Scan for the cell matching the given text and deliver its [X, Y] coordinate at center. 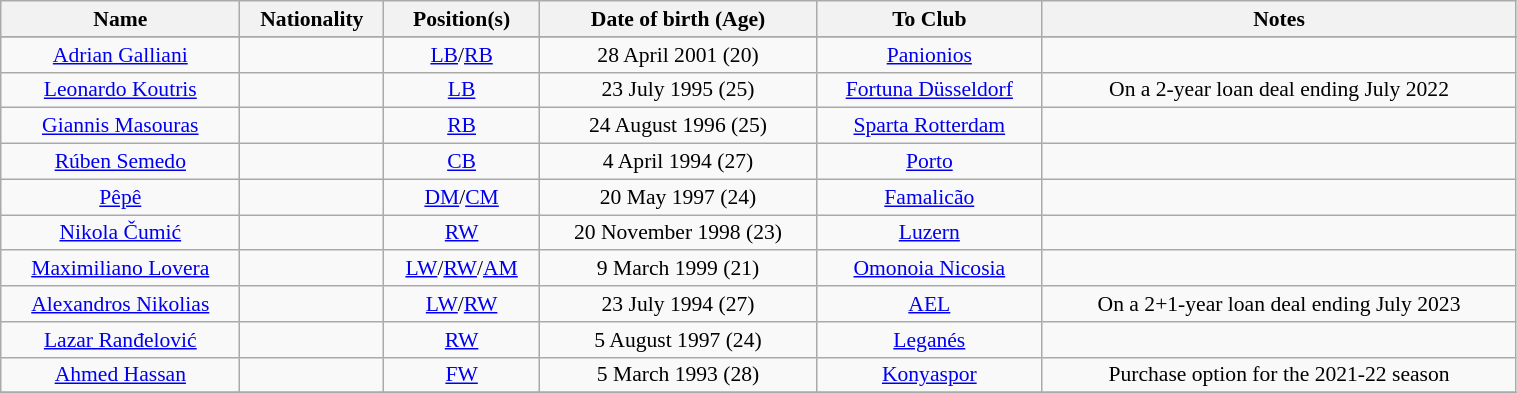
On a 2+1-year loan deal ending July 2023 [1279, 304]
Sparta Rotterdam [930, 126]
Date of birth (Age) [678, 19]
Panionios [930, 55]
24 August 1996 (25) [678, 126]
20 May 1997 (24) [678, 197]
Notes [1279, 19]
Nikola Čumić [120, 233]
5 March 1993 (28) [678, 375]
On a 2-year loan deal ending July 2022 [1279, 90]
RB [462, 126]
5 August 1997 (24) [678, 340]
LB/RB [462, 55]
Porto [930, 162]
Nationality [312, 19]
4 April 1994 (27) [678, 162]
Konyaspor [930, 375]
Maximiliano Lovera [120, 269]
LW/RW [462, 304]
FW [462, 375]
Adrian Galliani [120, 55]
To Club [930, 19]
Rúben Semedo [120, 162]
Name [120, 19]
AEL [930, 304]
23 July 1994 (27) [678, 304]
9 March 1999 (21) [678, 269]
Pêpê [120, 197]
CB [462, 162]
Omonoia Nicosia [930, 269]
Giannis Masouras [120, 126]
Position(s) [462, 19]
Luzern [930, 233]
Leonardo Koutris [120, 90]
28 April 2001 (20) [678, 55]
DM/CM [462, 197]
Lazar Ranđelović [120, 340]
LW/RW/AM [462, 269]
LB [462, 90]
Famalicão [930, 197]
20 November 1998 (23) [678, 233]
Ahmed Hassan [120, 375]
23 July 1995 (25) [678, 90]
Leganés [930, 340]
Purchase option for the 2021-22 season [1279, 375]
Alexandros Nikolias [120, 304]
Fortuna Düsseldorf [930, 90]
